Output the (x, y) coordinate of the center of the cell containing the given text.  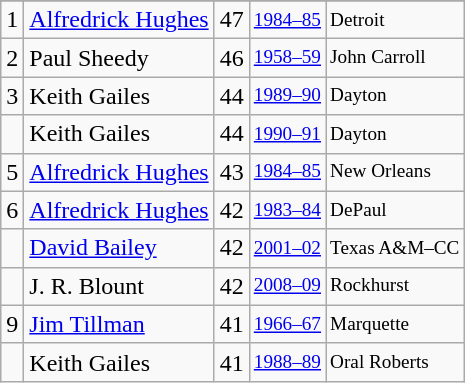
Jim Tillman (119, 324)
Texas A&M–CC (395, 248)
6 (12, 210)
Detroit (395, 20)
John Carroll (395, 58)
2008–09 (287, 286)
1983–84 (287, 210)
Rockhurst (395, 286)
2 (12, 58)
DePaul (395, 210)
1989–90 (287, 96)
1988–89 (287, 362)
1 (12, 20)
46 (232, 58)
1958–59 (287, 58)
1966–67 (287, 324)
43 (232, 172)
9 (12, 324)
New Orleans (395, 172)
2001–02 (287, 248)
3 (12, 96)
David Bailey (119, 248)
5 (12, 172)
47 (232, 20)
Marquette (395, 324)
Paul Sheedy (119, 58)
J. R. Blount (119, 286)
1990–91 (287, 134)
Oral Roberts (395, 362)
